Pinpoint the cell where the given text exists, returning its [X, Y] midpoint coordinate. 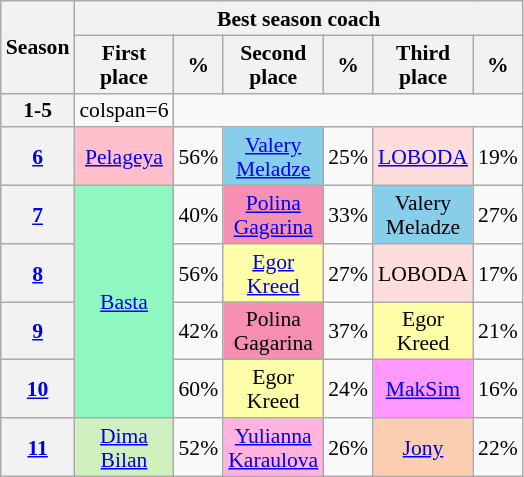
Dima Bilan [124, 447]
21% [498, 331]
17% [498, 273]
42% [199, 331]
Yulianna Karaulova [273, 447]
19% [498, 157]
MakSim [423, 389]
16% [498, 389]
10 [38, 389]
22% [498, 447]
9 [38, 331]
Basta [124, 302]
colspan=6 [124, 110]
Season [38, 47]
Pelageya [124, 157]
First place [124, 64]
Third place [423, 64]
Best season coach [298, 18]
33% [348, 215]
52% [199, 447]
11 [38, 447]
40% [199, 215]
Jony [423, 447]
37% [348, 331]
7 [38, 215]
25% [348, 157]
8 [38, 273]
6 [38, 157]
24% [348, 389]
Second place [273, 64]
60% [199, 389]
26% [348, 447]
1-5 [38, 110]
